Return the (X, Y) coordinate for the center point of the cell that contains the specified text.  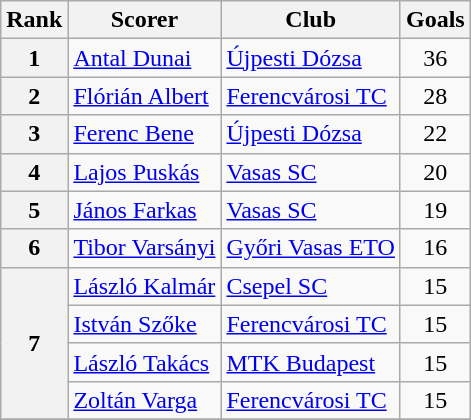
Flórián Albert (144, 96)
László Kalmár (144, 286)
Rank (34, 20)
36 (435, 58)
2 (34, 96)
Tibor Varsányi (144, 248)
István Szőke (144, 324)
János Farkas (144, 210)
6 (34, 248)
4 (34, 172)
Goals (435, 20)
5 (34, 210)
Csepel SC (311, 286)
1 (34, 58)
László Takács (144, 362)
7 (34, 343)
28 (435, 96)
MTK Budapest (311, 362)
20 (435, 172)
3 (34, 134)
Győri Vasas ETO (311, 248)
Scorer (144, 20)
Zoltán Varga (144, 400)
16 (435, 248)
22 (435, 134)
Lajos Puskás (144, 172)
19 (435, 210)
Antal Dunai (144, 58)
Club (311, 20)
Ferenc Bene (144, 134)
